Scan for the cell matching the given text and deliver its (x, y) coordinate at center. 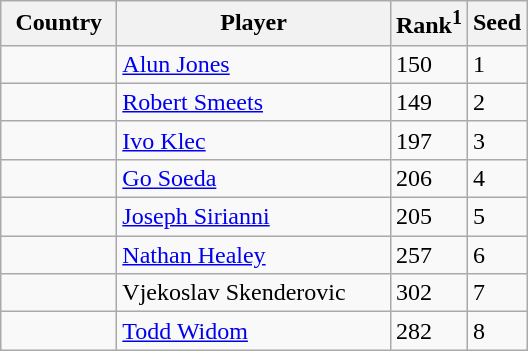
149 (428, 102)
Todd Widom (254, 331)
Vjekoslav Skenderovic (254, 293)
Seed (496, 24)
1 (496, 64)
Alun Jones (254, 64)
282 (428, 331)
197 (428, 140)
205 (428, 217)
Nathan Healey (254, 255)
Rank1 (428, 24)
257 (428, 255)
Joseph Sirianni (254, 217)
6 (496, 255)
206 (428, 178)
Ivo Klec (254, 140)
150 (428, 64)
Player (254, 24)
Go Soeda (254, 178)
Country (59, 24)
7 (496, 293)
2 (496, 102)
302 (428, 293)
4 (496, 178)
5 (496, 217)
8 (496, 331)
3 (496, 140)
Robert Smeets (254, 102)
